Capture the cell that displays the provided text and extract its (x, y) central coordinate. 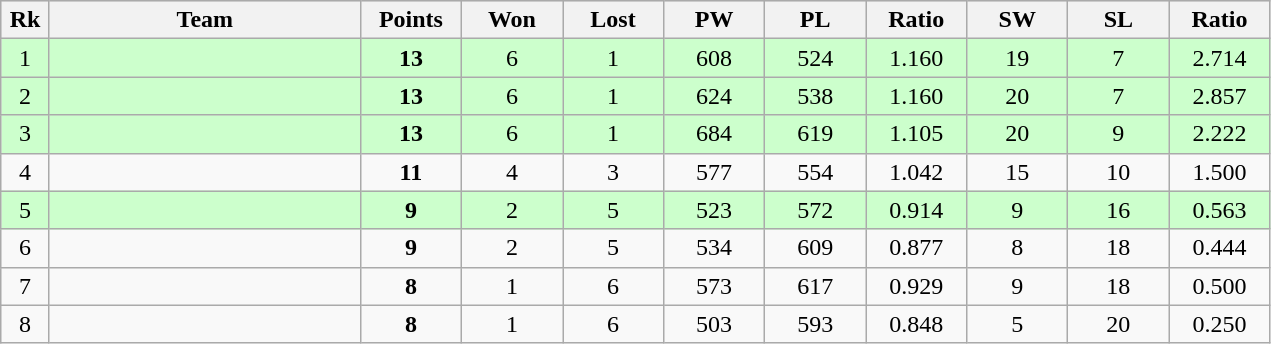
2.857 (1220, 96)
Lost (612, 20)
16 (1118, 210)
SL (1118, 20)
573 (714, 286)
Rk (26, 20)
Points (410, 20)
593 (816, 324)
0.877 (916, 248)
Won (512, 20)
524 (816, 58)
1.042 (916, 172)
11 (410, 172)
608 (714, 58)
PW (714, 20)
523 (714, 210)
PL (816, 20)
Team (204, 20)
0.250 (1220, 324)
0.914 (916, 210)
1.500 (1220, 172)
572 (816, 210)
0.500 (1220, 286)
554 (816, 172)
619 (816, 134)
609 (816, 248)
624 (714, 96)
1.105 (916, 134)
2.222 (1220, 134)
538 (816, 96)
0.563 (1220, 210)
534 (714, 248)
SW (1018, 20)
10 (1118, 172)
0.929 (916, 286)
0.848 (916, 324)
617 (816, 286)
684 (714, 134)
0.444 (1220, 248)
15 (1018, 172)
2.714 (1220, 58)
577 (714, 172)
503 (714, 324)
19 (1018, 58)
